Pinpoint the cell where the given text exists, returning its (x, y) midpoint coordinate. 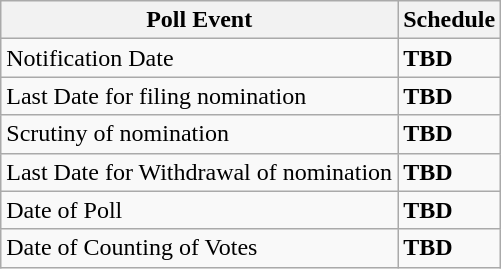
Scrutiny of nomination (200, 134)
Date of Counting of Votes (200, 248)
Date of Poll (200, 210)
Schedule (450, 20)
Poll Event (200, 20)
Last Date for filing nomination (200, 96)
Notification Date (200, 58)
Last Date for Withdrawal of nomination (200, 172)
